Return (X, Y) of the center of cell containing provided text 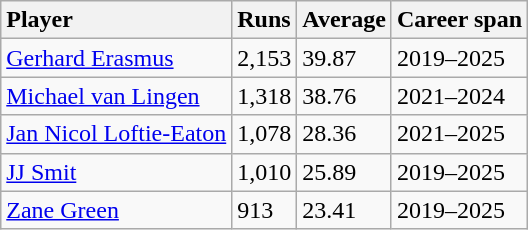
39.87 (344, 58)
Gerhard Erasmus (116, 58)
913 (264, 210)
1,078 (264, 134)
38.76 (344, 96)
2,153 (264, 58)
Jan Nicol Loftie-Eaton (116, 134)
1,318 (264, 96)
28.36 (344, 134)
Average (344, 20)
Career span (459, 20)
Michael van Lingen (116, 96)
2021–2025 (459, 134)
23.41 (344, 210)
Player (116, 20)
Runs (264, 20)
1,010 (264, 172)
25.89 (344, 172)
2021–2024 (459, 96)
Zane Green (116, 210)
JJ Smit (116, 172)
